Pinpoint the cell where the given text exists, returning its [X, Y] midpoint coordinate. 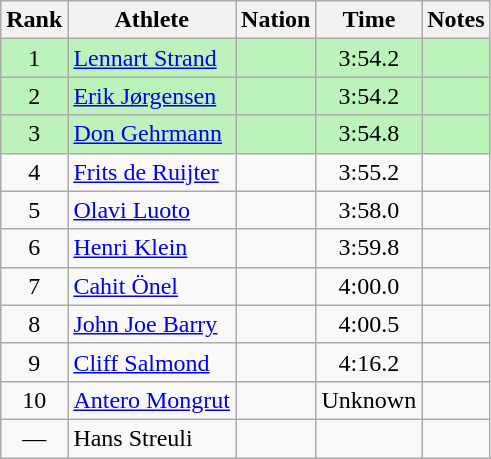
Time [369, 20]
Nation [276, 20]
— [34, 438]
7 [34, 286]
Frits de Ruijter [152, 172]
6 [34, 248]
3 [34, 134]
4:00.0 [369, 286]
3:55.2 [369, 172]
3:59.8 [369, 248]
Rank [34, 20]
10 [34, 400]
Erik Jørgensen [152, 96]
Henri Klein [152, 248]
Don Gehrmann [152, 134]
9 [34, 362]
1 [34, 58]
3:54.8 [369, 134]
John Joe Barry [152, 324]
4:00.5 [369, 324]
2 [34, 96]
Unknown [369, 400]
Antero Mongrut [152, 400]
Hans Streuli [152, 438]
Cahit Önel [152, 286]
5 [34, 210]
Cliff Salmond [152, 362]
8 [34, 324]
4:16.2 [369, 362]
Olavi Luoto [152, 210]
Athlete [152, 20]
Lennart Strand [152, 58]
Notes [456, 20]
4 [34, 172]
3:58.0 [369, 210]
